For the text-containing cell, return its midpoint in (x, y) coordinate format. 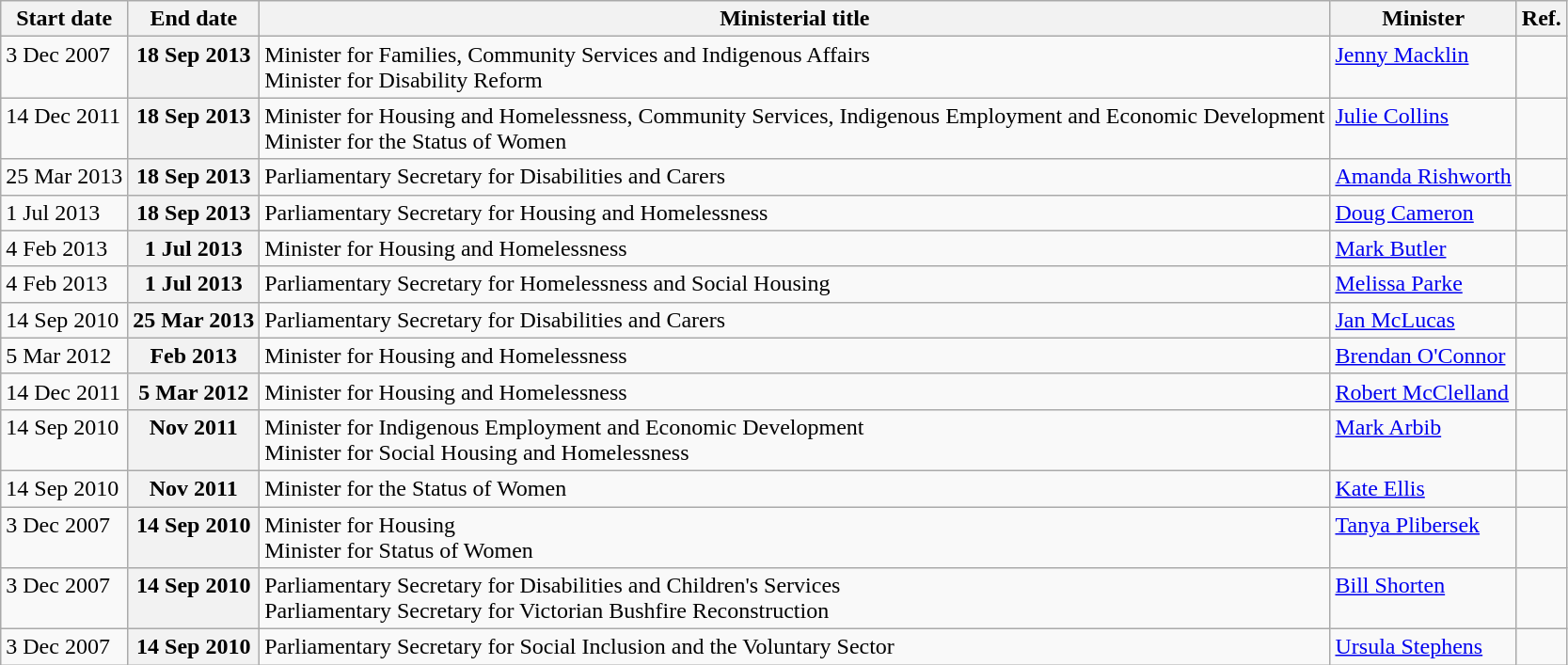
Doug Cameron (1423, 213)
Brendan O'Connor (1423, 356)
Minister for the Status of Women (795, 488)
Minister for HousingMinister for Status of Women (795, 536)
Ursula Stephens (1423, 647)
Bill Shorten (1423, 598)
Mark Butler (1423, 248)
Kate Ellis (1423, 488)
Ref. (1541, 19)
Start date (64, 19)
Ministerial title (795, 19)
Minister for Indigenous Employment and Economic DevelopmentMinister for Social Housing and Homelessness (795, 440)
Tanya Plibersek (1423, 536)
End date (194, 19)
Mark Arbib (1423, 440)
Robert McClelland (1423, 391)
Melissa Parke (1423, 284)
Jenny Macklin (1423, 68)
Amanda Rishworth (1423, 177)
Minister for Housing and Homelessness, Community Services, Indigenous Employment and Economic DevelopmentMinister for the Status of Women (795, 128)
Parliamentary Secretary for Housing and Homelessness (795, 213)
Parliamentary Secretary for Disabilities and Children's ServicesParliamentary Secretary for Victorian Bushfire Reconstruction (795, 598)
Jan McLucas (1423, 320)
Feb 2013 (194, 356)
Minister (1423, 19)
Julie Collins (1423, 128)
Minister for Families, Community Services and Indigenous AffairsMinister for Disability Reform (795, 68)
Parliamentary Secretary for Social Inclusion and the Voluntary Sector (795, 647)
Parliamentary Secretary for Homelessness and Social Housing (795, 284)
